Determine the [X, Y] coordinate at the center of the cell enclosing the given text.  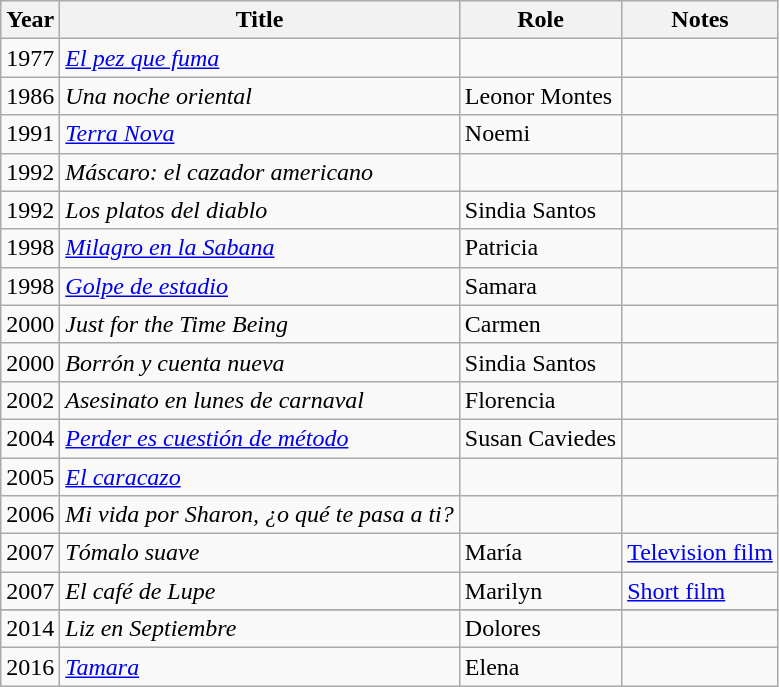
2014 [30, 629]
1991 [30, 134]
1986 [30, 96]
2016 [30, 667]
El caracazo [260, 477]
Role [540, 20]
Susan Caviedes [540, 438]
Perder es cuestión de método [260, 438]
Golpe de estadio [260, 286]
2006 [30, 515]
Notes [700, 20]
Tómalo suave [260, 553]
2004 [30, 438]
2002 [30, 400]
Una noche oriental [260, 96]
Florencia [540, 400]
Marilyn [540, 591]
Asesinato en lunes de carnaval [260, 400]
Year [30, 20]
Tamara [260, 667]
El café de Lupe [260, 591]
Milagro en la Sabana [260, 248]
Short film [700, 591]
Samara [540, 286]
María [540, 553]
Carmen [540, 324]
Title [260, 20]
Just for the Time Being [260, 324]
Elena [540, 667]
Borrón y cuenta nueva [260, 362]
Television film [700, 553]
El pez que fuma [260, 58]
1977 [30, 58]
Noemi [540, 134]
Máscaro: el cazador americano [260, 172]
Leonor Montes [540, 96]
2005 [30, 477]
Dolores [540, 629]
Terra Nova [260, 134]
Los platos del diablo [260, 210]
Mi vida por Sharon, ¿o qué te pasa a ti? [260, 515]
Patricia [540, 248]
Liz en Septiembre [260, 629]
